Locate the cell with the specified text and output its [x, y] center coordinate. 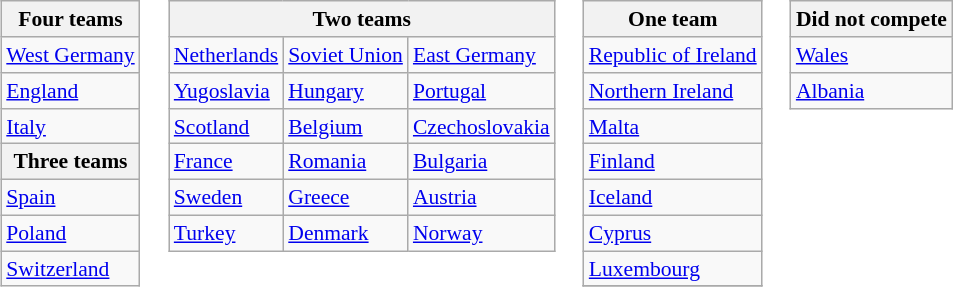
Two teams [362, 19]
Denmark [346, 233]
France [226, 162]
Finland [673, 162]
Four teams [70, 19]
One team [673, 19]
Iceland [673, 197]
Malta [673, 126]
Norway [482, 233]
Did not compete [872, 19]
Romania [346, 162]
Three teams [70, 162]
Portugal [482, 91]
Greece [346, 197]
Czechoslovakia [482, 126]
Sweden [226, 197]
Netherlands [226, 55]
Bulgaria [482, 162]
Italy [70, 126]
Soviet Union [346, 55]
Albania [872, 91]
Wales [872, 55]
West Germany [70, 55]
Northern Ireland [673, 91]
Scotland [226, 126]
Luxembourg [673, 269]
Hungary [346, 91]
Austria [482, 197]
England [70, 91]
East Germany [482, 55]
Spain [70, 197]
Yugoslavia [226, 91]
Republic of Ireland [673, 55]
Belgium [346, 126]
Cyprus [673, 233]
Switzerland [70, 269]
Poland [70, 233]
Turkey [226, 233]
